Return [x, y] of the center of cell containing provided text 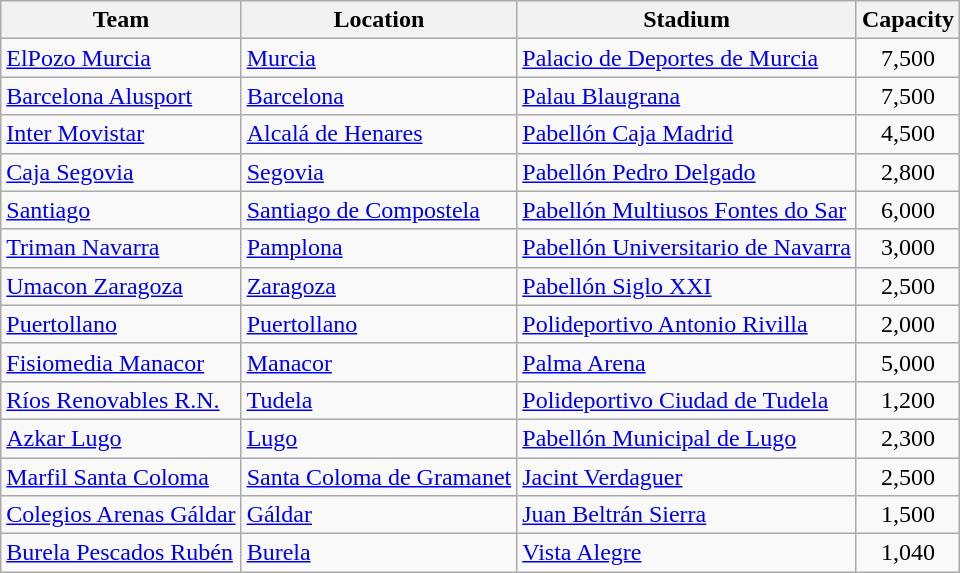
1,040 [908, 553]
Pabellón Municipal de Lugo [687, 438]
Polideportivo Ciudad de Tudela [687, 400]
Santiago [121, 210]
Caja Segovia [121, 172]
1,500 [908, 515]
3,000 [908, 248]
Tudela [379, 400]
Alcalá de Henares [379, 134]
Jacint Verdaguer [687, 477]
ElPozo Murcia [121, 58]
Ríos Renovables R.N. [121, 400]
Fisiomedia Manacor [121, 362]
Pabellón Pedro Delgado [687, 172]
Juan Beltrán Sierra [687, 515]
Zaragoza [379, 286]
Santiago de Compostela [379, 210]
Umacon Zaragoza [121, 286]
Capacity [908, 20]
Triman Navarra [121, 248]
Vista Alegre [687, 553]
Manacor [379, 362]
Pabellón Caja Madrid [687, 134]
2,000 [908, 324]
Pabellón Universitario de Navarra [687, 248]
Polideportivo Antonio Rivilla [687, 324]
Lugo [379, 438]
Gáldar [379, 515]
Murcia [379, 58]
Palacio de Deportes de Murcia [687, 58]
Marfil Santa Coloma [121, 477]
Stadium [687, 20]
Colegios Arenas Gáldar [121, 515]
2,300 [908, 438]
Burela [379, 553]
1,200 [908, 400]
Team [121, 20]
Burela Pescados Rubén [121, 553]
Pamplona [379, 248]
Pabellón Siglo XXI [687, 286]
Santa Coloma de Gramanet [379, 477]
2,800 [908, 172]
5,000 [908, 362]
Inter Movistar [121, 134]
Location [379, 20]
Pabellón Multiusos Fontes do Sar [687, 210]
Azkar Lugo [121, 438]
Palau Blaugrana [687, 96]
6,000 [908, 210]
Segovia [379, 172]
Barcelona Alusport [121, 96]
Palma Arena [687, 362]
4,500 [908, 134]
Barcelona [379, 96]
